Identify which cell holds the provided text, then report its (X, Y) central coordinate. 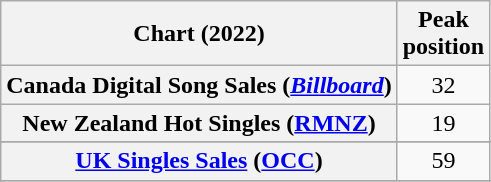
59 (443, 161)
UK Singles Sales (OCC) (199, 161)
Peakposition (443, 34)
32 (443, 85)
New Zealand Hot Singles (RMNZ) (199, 123)
Canada Digital Song Sales (Billboard) (199, 85)
19 (443, 123)
Chart (2022) (199, 34)
